From the cell containing the given text, extract its center point as (X, Y) coordinate. 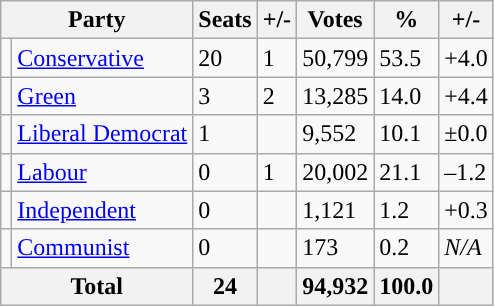
53.5 (406, 58)
–1.2 (466, 172)
9,552 (336, 134)
24 (225, 286)
2 (276, 96)
Green (102, 96)
+0.3 (466, 210)
Seats (225, 20)
+4.0 (466, 58)
N/A (466, 248)
Communist (102, 248)
100.0 (406, 286)
Total (97, 286)
20,002 (336, 172)
14.0 (406, 96)
Party (97, 20)
50,799 (336, 58)
0.2 (406, 248)
+4.4 (466, 96)
±0.0 (466, 134)
Liberal Democrat (102, 134)
94,932 (336, 286)
Labour (102, 172)
1,121 (336, 210)
21.1 (406, 172)
% (406, 20)
20 (225, 58)
10.1 (406, 134)
13,285 (336, 96)
173 (336, 248)
Votes (336, 20)
Conservative (102, 58)
Independent (102, 210)
3 (225, 96)
1.2 (406, 210)
